Scan for the cell matching the given text and deliver its [X, Y] coordinate at center. 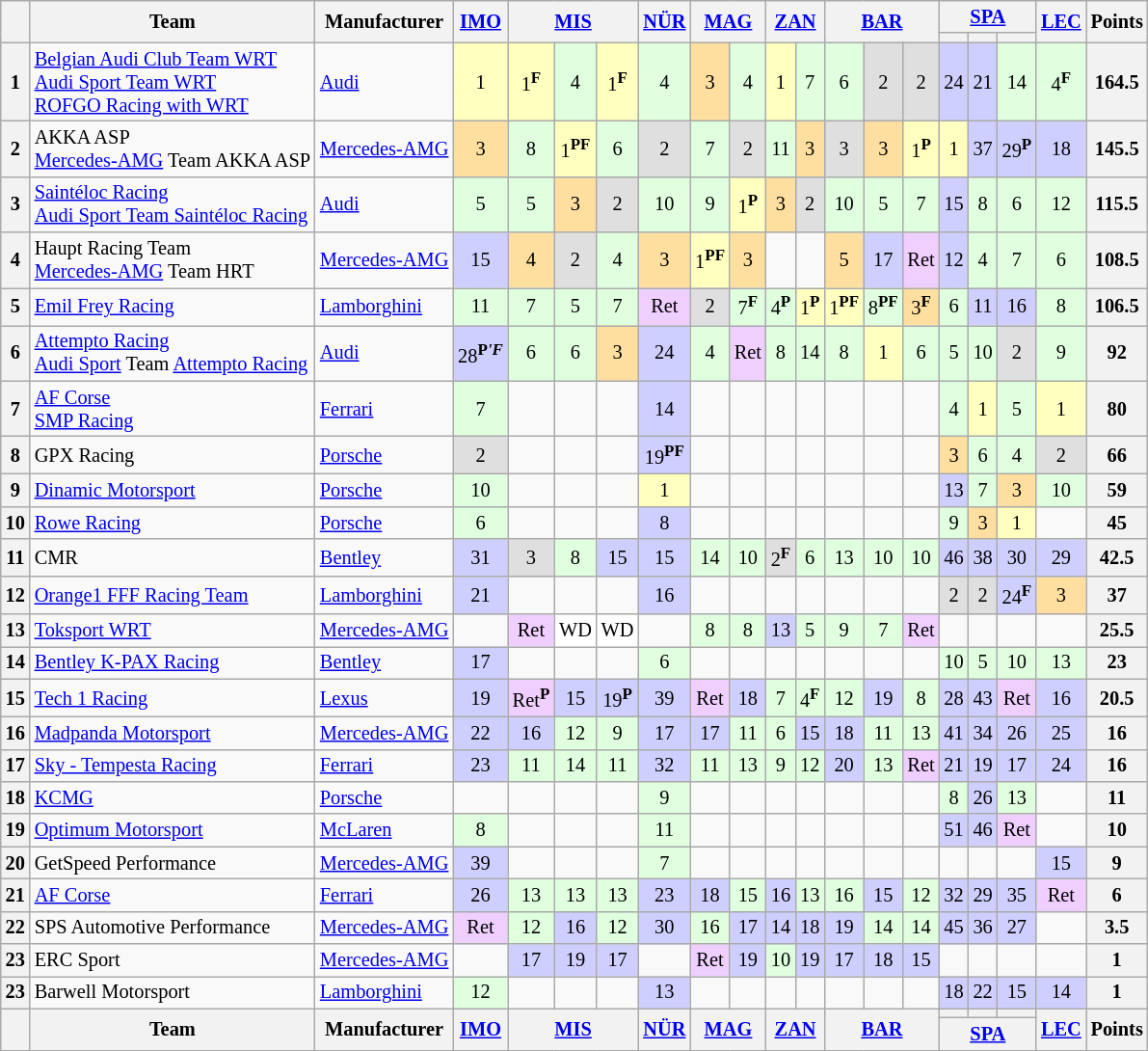
66 [1117, 455]
92 [1117, 353]
Sky - Tempesta Racing [173, 766]
Rowe Racing [173, 523]
GPX Racing [173, 455]
RetP [531, 698]
Barwell Motorsport [173, 992]
106.5 [1117, 307]
SPS Automotive Performance [173, 928]
43 [983, 698]
Attempto Racing Audi Sport Team Attempto Racing [173, 353]
3.5 [1117, 928]
7F [748, 307]
2F [781, 557]
34 [983, 733]
ERC Sport [173, 960]
25.5 [1117, 631]
19PF [664, 455]
25 [1061, 733]
145.5 [1117, 148]
GetSpeed Performance [173, 863]
38 [983, 557]
8PF [883, 307]
3F [921, 307]
28P'F [480, 353]
Haupt Racing Team Mercedes-AMG Team HRT [173, 260]
80 [1117, 409]
28 [954, 698]
Bentley K-PAX Racing [173, 662]
19P [618, 698]
31 [480, 557]
27 [1017, 928]
Optimum Motorsport [173, 830]
Emil Frey Racing [173, 307]
35 [1017, 895]
36 [983, 928]
Tech 1 Racing [173, 698]
Orange1 FFF Racing Team [173, 596]
Lexus [384, 698]
164.5 [1117, 82]
59 [1117, 491]
4P [781, 307]
51 [954, 830]
20.5 [1117, 698]
42.5 [1117, 557]
24F [1017, 596]
Belgian Audi Club Team WRT Audi Sport Team WRT ROFGO Racing with WRT [173, 82]
29P [1017, 148]
41 [954, 733]
KCMG [173, 797]
115.5 [1117, 204]
McLaren [384, 830]
108.5 [1117, 260]
Madpanda Motorsport [173, 733]
AF Corse SMP Racing [173, 409]
AKKA ASP Mercedes-AMG Team AKKA ASP [173, 148]
Dinamic Motorsport [173, 491]
Toksport WRT [173, 631]
AF Corse [173, 895]
CMR [173, 557]
Saintéloc Racing Audi Sport Team Saintéloc Racing [173, 204]
